Capture the cell that displays the provided text and extract its (X, Y) central coordinate. 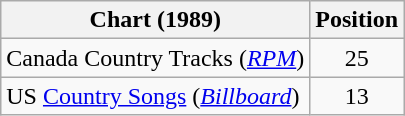
25 (357, 58)
13 (357, 96)
Chart (1989) (156, 20)
Position (357, 20)
US Country Songs (Billboard) (156, 96)
Canada Country Tracks (RPM) (156, 58)
